Pinpoint the cell where the given text exists, returning its (x, y) midpoint coordinate. 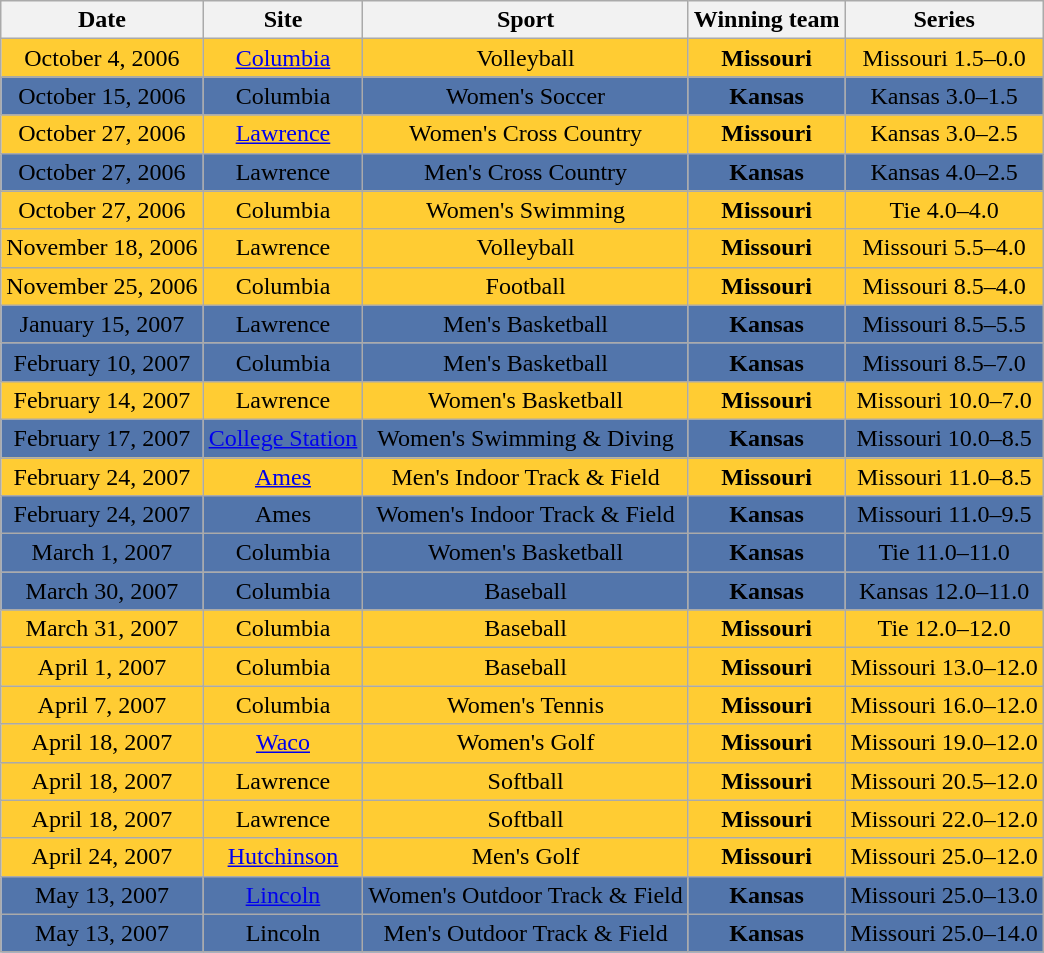
November 25, 2006 (102, 286)
Women's Tennis (526, 705)
Missouri 25.0–13.0 (944, 895)
Waco (283, 743)
Men's Indoor Track & Field (526, 477)
February 17, 2007 (102, 438)
Sport (526, 20)
Women's Swimming (526, 210)
Date (102, 20)
Missouri 5.5–4.0 (944, 248)
College Station (283, 438)
October 15, 2006 (102, 96)
Missouri 10.0–8.5 (944, 438)
Series (944, 20)
Tie 12.0–12.0 (944, 629)
Missouri 13.0–12.0 (944, 667)
October 4, 2006 (102, 58)
Men's Outdoor Track & Field (526, 933)
February 10, 2007 (102, 362)
Women's Outdoor Track & Field (526, 895)
Kansas 4.0–2.5 (944, 172)
January 15, 2007 (102, 324)
Missouri 8.5–5.5 (944, 324)
Site (283, 20)
Hutchinson (283, 857)
Kansas 3.0–2.5 (944, 134)
Kansas 12.0–11.0 (944, 591)
Tie 11.0–11.0 (944, 553)
Missouri 25.0–12.0 (944, 857)
Missouri 10.0–7.0 (944, 400)
Men's Cross Country (526, 172)
March 1, 2007 (102, 553)
April 1, 2007 (102, 667)
March 31, 2007 (102, 629)
Women's Golf (526, 743)
Tie 4.0–4.0 (944, 210)
Women's Soccer (526, 96)
Missouri 25.0–14.0 (944, 933)
Missouri 22.0–12.0 (944, 819)
Missouri 20.5–12.0 (944, 781)
Missouri 8.5–7.0 (944, 362)
March 30, 2007 (102, 591)
Missouri 19.0–12.0 (944, 743)
Missouri 8.5–4.0 (944, 286)
Kansas 3.0–1.5 (944, 96)
Women's Cross Country (526, 134)
Men's Golf (526, 857)
Women's Swimming & Diving (526, 438)
Missouri 1.5–0.0 (944, 58)
April 7, 2007 (102, 705)
Women's Indoor Track & Field (526, 515)
February 14, 2007 (102, 400)
Missouri 16.0–12.0 (944, 705)
Winning team (766, 20)
April 24, 2007 (102, 857)
November 18, 2006 (102, 248)
Missouri 11.0–8.5 (944, 477)
Missouri 11.0–9.5 (944, 515)
Football (526, 286)
